Output the [x, y] coordinate of the center of the cell containing the given text.  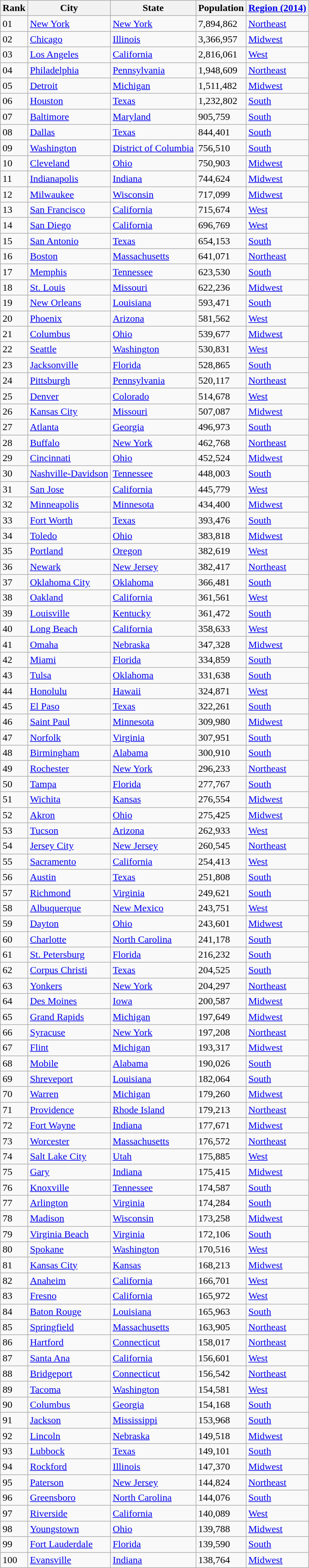
13 [14, 210]
Nashville-Davidson [69, 474]
Norfolk [69, 738]
55 [14, 861]
38 [14, 598]
156,601 [221, 1358]
Syracuse [69, 1032]
197,649 [221, 1017]
154,168 [221, 1405]
Oregon [153, 551]
Flint [69, 1048]
Gary [69, 1172]
09 [14, 148]
275,425 [221, 815]
170,516 [221, 1250]
35 [14, 551]
Fort Worth [69, 520]
Dayton [69, 923]
15 [14, 241]
251,808 [221, 877]
69 [14, 1079]
Louisville [69, 613]
Jersey City [69, 846]
59 [14, 923]
204,297 [221, 986]
168,213 [221, 1265]
241,178 [221, 939]
Oklahoma City [69, 582]
Utah [153, 1156]
Long Beach [69, 629]
79 [14, 1234]
Riverside [69, 1513]
86 [14, 1343]
Des Moines [69, 1001]
140,089 [221, 1513]
82 [14, 1281]
Los Angeles [69, 55]
166,701 [221, 1281]
Corpus Christi [69, 970]
300,910 [221, 753]
Spokane [69, 1250]
El Paso [69, 707]
361,561 [221, 598]
905,759 [221, 117]
193,317 [221, 1048]
Pittsburgh [69, 380]
28 [14, 442]
382,417 [221, 567]
47 [14, 738]
52 [14, 815]
165,972 [221, 1296]
Warren [69, 1094]
Baltimore [69, 117]
10 [14, 163]
37 [14, 582]
756,510 [221, 148]
74 [14, 1156]
175,415 [221, 1172]
17 [14, 272]
45 [14, 707]
Rockford [69, 1467]
366,481 [221, 582]
750,903 [221, 163]
06 [14, 101]
71 [14, 1110]
Knoxville [69, 1188]
05 [14, 86]
57 [14, 892]
528,865 [221, 365]
496,973 [221, 427]
Colorado [153, 396]
30 [14, 474]
Arlington [69, 1203]
Phoenix [69, 318]
448,003 [221, 474]
11 [14, 179]
Tucson [69, 830]
Rochester [69, 769]
324,871 [221, 691]
190,026 [221, 1063]
01 [14, 24]
67 [14, 1048]
445,779 [221, 489]
Hartford [69, 1343]
61 [14, 955]
Salt Lake City [69, 1156]
Bridgeport [69, 1374]
44 [14, 691]
1,232,802 [221, 101]
19 [14, 303]
382,619 [221, 551]
36 [14, 567]
Rank [14, 8]
Buffalo [69, 442]
Seattle [69, 349]
144,076 [221, 1498]
53 [14, 830]
Mobile [69, 1063]
State [153, 8]
24 [14, 380]
Hawaii [153, 691]
Cleveland [69, 163]
80 [14, 1250]
San Antonio [69, 241]
21 [14, 334]
Oakland [69, 598]
23 [14, 365]
25 [14, 396]
334,859 [221, 660]
Tulsa [69, 675]
Providence [69, 1110]
Boston [69, 256]
254,413 [221, 861]
Birmingham [69, 753]
179,213 [221, 1110]
Austin [69, 877]
31 [14, 489]
94 [14, 1467]
Denver [69, 396]
95 [14, 1482]
93 [14, 1451]
Fort Wayne [69, 1125]
Tampa [69, 784]
03 [14, 55]
02 [14, 39]
81 [14, 1265]
Shreveport [69, 1079]
92 [14, 1435]
165,963 [221, 1312]
Wichita [69, 799]
97 [14, 1513]
243,601 [221, 923]
60 [14, 939]
42 [14, 660]
153,968 [221, 1420]
204,525 [221, 970]
174,587 [221, 1188]
Paterson [69, 1482]
2,816,061 [221, 55]
New Orleans [69, 303]
26 [14, 411]
87 [14, 1358]
Jacksonville [69, 365]
1,948,609 [221, 70]
Springfield [69, 1327]
179,260 [221, 1094]
452,524 [221, 458]
76 [14, 1188]
14 [14, 225]
654,153 [221, 241]
623,530 [221, 272]
89 [14, 1389]
520,117 [221, 380]
62 [14, 970]
San Jose [69, 489]
70 [14, 1094]
182,064 [221, 1079]
172,106 [221, 1234]
158,017 [221, 1343]
40 [14, 629]
12 [14, 194]
260,545 [221, 846]
Fort Lauderdale [69, 1544]
622,236 [221, 287]
32 [14, 505]
16 [14, 256]
Population [221, 8]
39 [14, 613]
Miami [69, 660]
216,232 [221, 955]
331,638 [221, 675]
City [69, 8]
50 [14, 784]
33 [14, 520]
Grand Rapids [69, 1017]
Houston [69, 101]
Iowa [153, 1001]
New Mexico [153, 908]
Saint Paul [69, 722]
173,258 [221, 1219]
Chicago [69, 39]
20 [14, 318]
154,581 [221, 1389]
Mississippi [153, 1420]
41 [14, 644]
593,471 [221, 303]
347,328 [221, 644]
90 [14, 1405]
434,400 [221, 505]
Sacramento [69, 861]
Atlanta [69, 427]
139,590 [221, 1544]
18 [14, 287]
197,208 [221, 1032]
175,885 [221, 1156]
Region (2014) [277, 8]
144,824 [221, 1482]
Fresno [69, 1296]
Maryland [153, 117]
64 [14, 1001]
54 [14, 846]
Akron [69, 815]
77 [14, 1203]
91 [14, 1420]
139,788 [221, 1529]
100 [14, 1560]
138,764 [221, 1560]
29 [14, 458]
08 [14, 132]
Anaheim [69, 1281]
296,233 [221, 769]
358,633 [221, 629]
176,572 [221, 1141]
717,099 [221, 194]
844,401 [221, 132]
147,370 [221, 1467]
22 [14, 349]
507,087 [221, 411]
98 [14, 1529]
Portland [69, 551]
Richmond [69, 892]
43 [14, 675]
715,674 [221, 210]
St. Petersburg [69, 955]
1,511,482 [221, 86]
393,476 [221, 520]
383,818 [221, 536]
744,624 [221, 179]
Greensboro [69, 1498]
Kentucky [153, 613]
Dallas [69, 132]
Minneapolis [69, 505]
322,261 [221, 707]
641,071 [221, 256]
581,562 [221, 318]
Evansville [69, 1560]
63 [14, 986]
49 [14, 769]
San Diego [69, 225]
Baton Rouge [69, 1312]
Rhode Island [153, 1110]
249,621 [221, 892]
St. Louis [69, 287]
3,366,957 [221, 39]
696,769 [221, 225]
Cincinnati [69, 458]
Omaha [69, 644]
Memphis [69, 272]
Indianapolis [69, 179]
462,768 [221, 442]
276,554 [221, 799]
309,980 [221, 722]
Lubbock [69, 1451]
149,518 [221, 1435]
Milwaukee [69, 194]
Newark [69, 567]
307,951 [221, 738]
Youngstown [69, 1529]
46 [14, 722]
75 [14, 1172]
Worcester [69, 1141]
04 [14, 70]
Toledo [69, 536]
Charlotte [69, 939]
Madison [69, 1219]
58 [14, 908]
Virginia Beach [69, 1234]
Tacoma [69, 1389]
73 [14, 1141]
Jackson [69, 1420]
530,831 [221, 349]
Honolulu [69, 691]
66 [14, 1032]
174,284 [221, 1203]
177,671 [221, 1125]
200,587 [221, 1001]
51 [14, 799]
Detroit [69, 86]
Yonkers [69, 986]
163,905 [221, 1327]
85 [14, 1327]
361,472 [221, 613]
34 [14, 536]
District of Columbia [153, 148]
07 [14, 117]
27 [14, 427]
65 [14, 1017]
56 [14, 877]
84 [14, 1312]
San Francisco [69, 210]
243,751 [221, 908]
96 [14, 1498]
Albuquerque [69, 908]
83 [14, 1296]
Santa Ana [69, 1358]
72 [14, 1125]
Philadelphia [69, 70]
149,101 [221, 1451]
Lincoln [69, 1435]
156,542 [221, 1374]
277,767 [221, 784]
78 [14, 1219]
539,677 [221, 334]
99 [14, 1544]
48 [14, 753]
514,678 [221, 396]
88 [14, 1374]
262,933 [221, 830]
68 [14, 1063]
7,894,862 [221, 24]
